Determine the (x, y) coordinate at the center of the cell enclosing the given text.  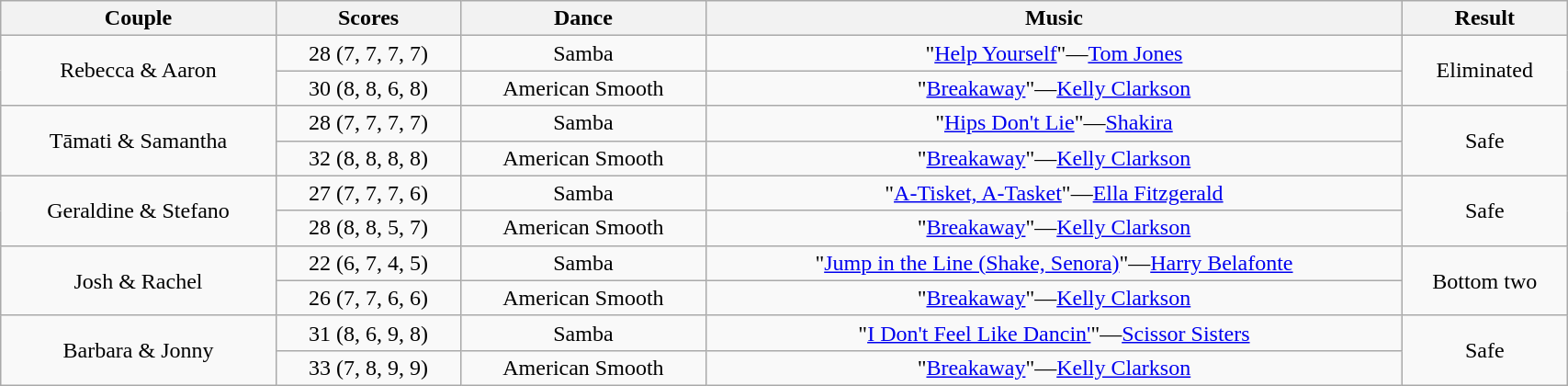
28 (8, 8, 5, 7) (367, 228)
32 (8, 8, 8, 8) (367, 158)
Barbara & Jonny (139, 350)
"Help Yourself"—Tom Jones (1055, 53)
Josh & Rachel (139, 280)
Music (1055, 18)
Bottom two (1484, 280)
Rebecca & Aaron (139, 71)
Scores (367, 18)
31 (8, 6, 9, 8) (367, 333)
Tāmati & Samantha (139, 141)
"I Don't Feel Like Dancin'"—Scissor Sisters (1055, 333)
"A-Tisket, A-Tasket"—Ella Fitzgerald (1055, 193)
Result (1484, 18)
22 (6, 7, 4, 5) (367, 263)
Eliminated (1484, 71)
27 (7, 7, 7, 6) (367, 193)
Dance (583, 18)
"Jump in the Line (Shake, Senora)"—Harry Belafonte (1055, 263)
Couple (139, 18)
Geraldine & Stefano (139, 210)
26 (7, 7, 6, 6) (367, 298)
30 (8, 8, 6, 8) (367, 88)
"Hips Don't Lie"—Shakira (1055, 123)
33 (7, 8, 9, 9) (367, 368)
